Search for the cell housing the specified text and yield its [x, y] center coordinate. 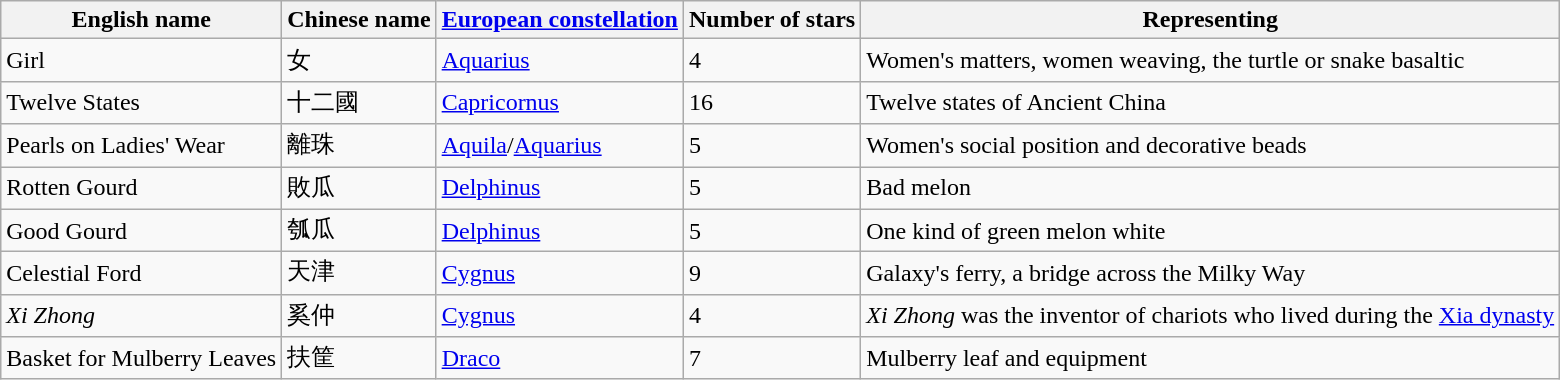
Twelve States [142, 102]
女 [359, 60]
7 [772, 358]
One kind of green melon white [1210, 230]
Bad melon [1210, 188]
Women's social position and decorative beads [1210, 146]
9 [772, 274]
Xi Zhong [142, 316]
扶筐 [359, 358]
Good Gourd [142, 230]
European constellation [560, 20]
瓠瓜 [359, 230]
奚仲 [359, 316]
Women's matters, women weaving, the turtle or snake basaltic [1210, 60]
Rotten Gourd [142, 188]
敗瓜 [359, 188]
16 [772, 102]
Pearls on Ladies' Wear [142, 146]
天津 [359, 274]
Twelve states of Ancient China [1210, 102]
離珠 [359, 146]
Xi Zhong was the inventor of chariots who lived during the Xia dynasty [1210, 316]
Representing [1210, 20]
Basket for Mulberry Leaves [142, 358]
Chinese name [359, 20]
Draco [560, 358]
Capricornus [560, 102]
Aquila/Aquarius [560, 146]
Aquarius [560, 60]
十二國 [359, 102]
Girl [142, 60]
English name [142, 20]
Number of stars [772, 20]
Mulberry leaf and equipment [1210, 358]
Celestial Ford [142, 274]
Galaxy's ferry, a bridge across the Milky Way [1210, 274]
